Scan for the cell matching the given text and deliver its [X, Y] coordinate at center. 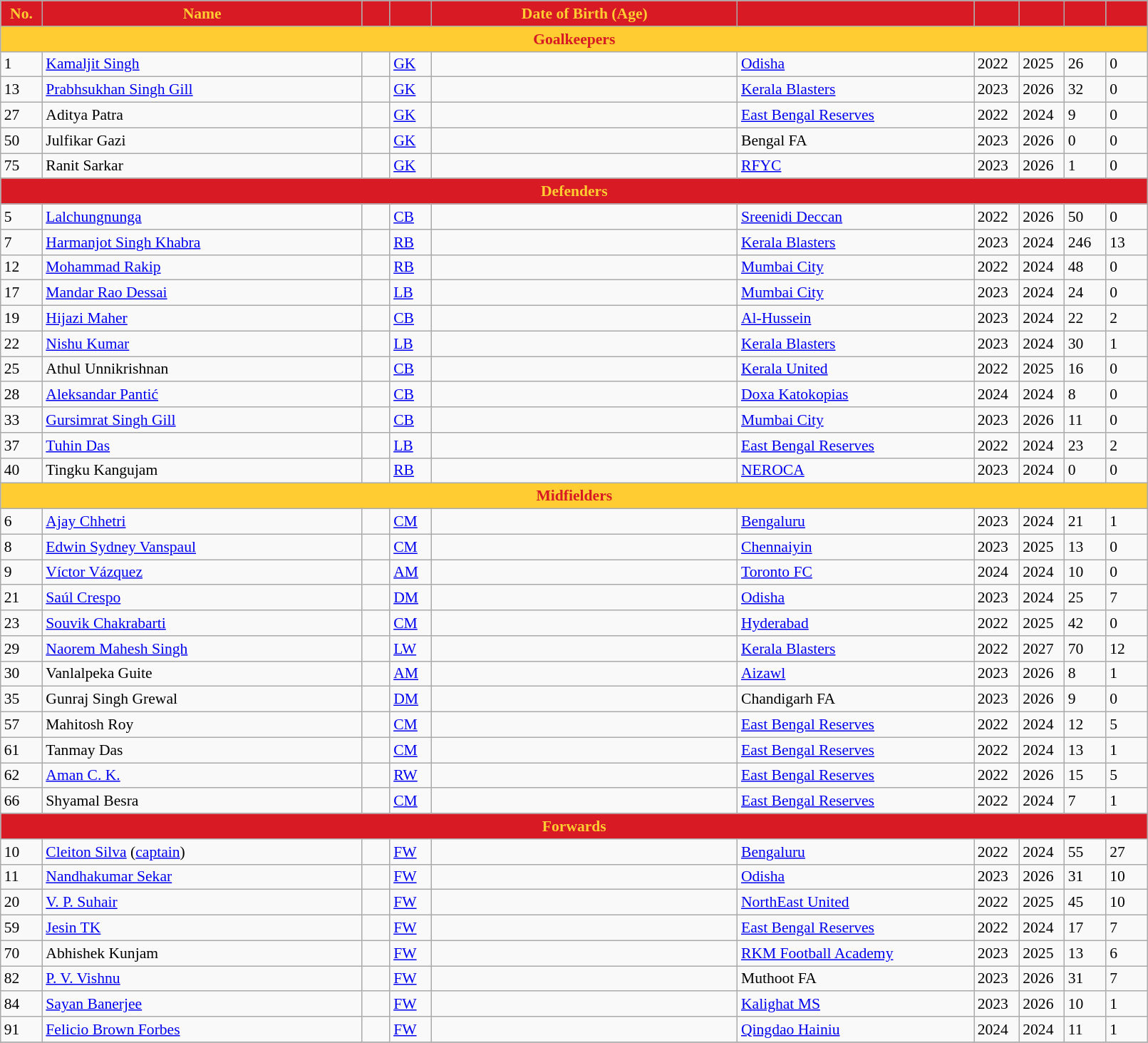
Cleiton Silva (captain) [202, 852]
Nishu Kumar [202, 344]
Ranit Sarkar [202, 166]
P. V. Vishnu [202, 979]
Mohammad Rakip [202, 267]
Julfikar Gazi [202, 140]
Kerala United [856, 369]
Chandigarh FA [856, 699]
19 [21, 319]
Vanlalpeka Guite [202, 674]
Ajay Chhetri [202, 522]
Jesin TK [202, 928]
Prabhsukhan Singh Gill [202, 90]
Lalchungnunga [202, 217]
26 [1086, 64]
Chennaiyin [856, 547]
Date of Birth (Age) [584, 14]
Víctor Vázquez [202, 572]
Nandhakumar Sekar [202, 877]
20 [21, 903]
45 [1086, 903]
Al-Hussein [856, 319]
Gursimrat Singh Gill [202, 420]
NorthEast United [856, 903]
42 [1086, 623]
Goalkeepers [574, 39]
62 [21, 776]
55 [1086, 852]
Qingdao Hainiu [856, 1029]
No. [21, 14]
Aman C. K. [202, 776]
84 [21, 1005]
Toronto FC [856, 572]
Saúl Crespo [202, 598]
66 [21, 801]
16 [1086, 369]
Naorem Mahesh Singh [202, 649]
Muthoot FA [856, 979]
Aditya Patra [202, 115]
Edwin Sydney Vanspaul [202, 547]
Tuhin Das [202, 446]
91 [21, 1029]
Mahitosh Roy [202, 725]
Bengal FA [856, 140]
246 [1086, 242]
RKM Football Academy [856, 953]
28 [21, 395]
32 [1086, 90]
61 [21, 750]
33 [21, 420]
Abhishek Kunjam [202, 953]
15 [1086, 776]
Harmanjot Singh Khabra [202, 242]
29 [21, 649]
48 [1086, 267]
35 [21, 699]
Sreenidi Deccan [856, 217]
40 [21, 471]
Kamaljit Singh [202, 64]
Name [202, 14]
Mandar Rao Dessai [202, 293]
57 [21, 725]
Midfielders [574, 496]
59 [21, 928]
24 [1086, 293]
Hijazi Maher [202, 319]
Forwards [574, 826]
Aleksandar Pantić [202, 395]
Tanmay Das [202, 750]
Hyderabad [856, 623]
Athul Unnikrishnan [202, 369]
NEROCA [856, 471]
Kalighat MS [856, 1005]
Doxa Katokopias [856, 395]
Sayan Banerjee [202, 1005]
Felicio Brown Forbes [202, 1029]
37 [21, 446]
Souvik Chakrabarti [202, 623]
Shyamal Besra [202, 801]
Gunraj Singh Grewal [202, 699]
2027 [1042, 649]
75 [21, 166]
RFYC [856, 166]
LW [410, 649]
Tingku Kangujam [202, 471]
Aizawl [856, 674]
V. P. Suhair [202, 903]
Defenders [574, 192]
82 [21, 979]
RW [410, 776]
